From the cell containing the given text, extract its center point as [X, Y] coordinate. 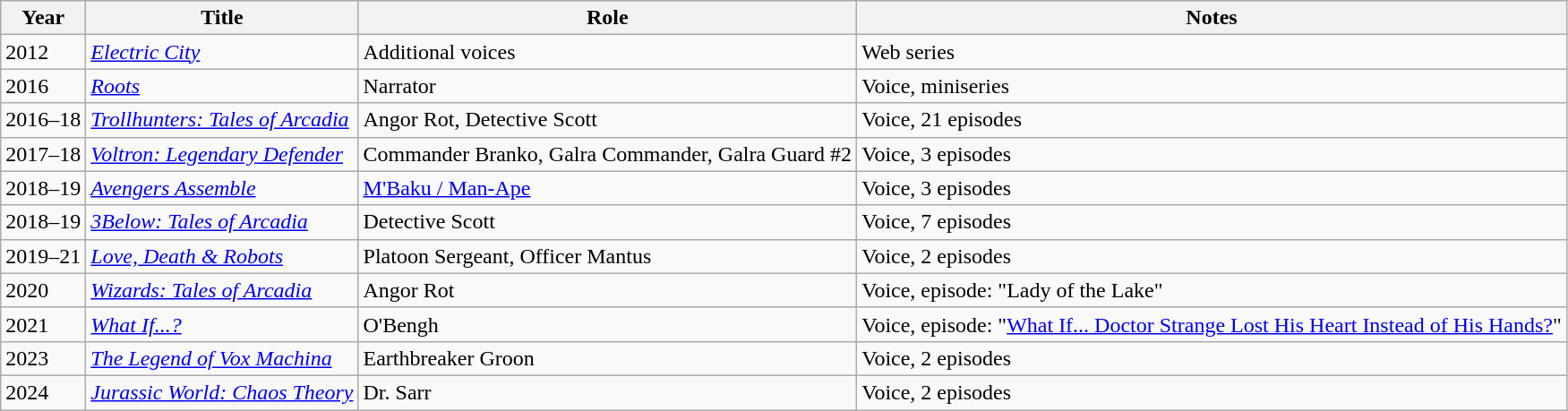
Additional voices [607, 52]
2024 [43, 392]
Angor Rot [607, 290]
Voice, 7 episodes [1212, 222]
Earthbreaker Groon [607, 358]
Roots [222, 86]
The Legend of Vox Machina [222, 358]
2016 [43, 86]
2012 [43, 52]
Electric City [222, 52]
Detective Scott [607, 222]
Dr. Sarr [607, 392]
Voice, episode: "Lady of the Lake" [1212, 290]
Jurassic World: Chaos Theory [222, 392]
Voice, miniseries [1212, 86]
Voice, episode: "What If... Doctor Strange Lost His Heart Instead of His Hands?" [1212, 324]
Voice, 21 episodes [1212, 120]
Notes [1212, 18]
Avengers Assemble [222, 188]
Voltron: Legendary Defender [222, 154]
Platoon Sergeant, Officer Mantus [607, 256]
2020 [43, 290]
2023 [43, 358]
Trollhunters: Tales of Arcadia [222, 120]
Role [607, 18]
Web series [1212, 52]
Wizards: Tales of Arcadia [222, 290]
O'Bengh [607, 324]
2019–21 [43, 256]
What If...? [222, 324]
M'Baku / Man-Ape [607, 188]
2016–18 [43, 120]
2017–18 [43, 154]
Angor Rot, Detective Scott [607, 120]
Narrator [607, 86]
Commander Branko, Galra Commander, Galra Guard #2 [607, 154]
3Below: Tales of Arcadia [222, 222]
Love, Death & Robots [222, 256]
Year [43, 18]
2021 [43, 324]
Title [222, 18]
